Return (x, y) of the center of cell containing provided text 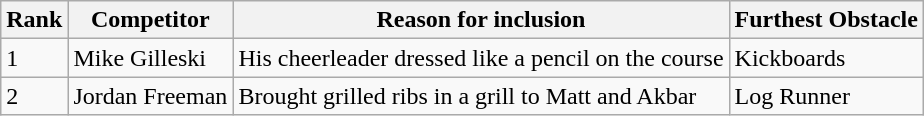
Rank (34, 20)
His cheerleader dressed like a pencil on the course (481, 58)
Jordan Freeman (150, 96)
Mike Gilleski (150, 58)
2 (34, 96)
Brought grilled ribs in a grill to Matt and Akbar (481, 96)
Reason for inclusion (481, 20)
Competitor (150, 20)
Log Runner (826, 96)
1 (34, 58)
Furthest Obstacle (826, 20)
Kickboards (826, 58)
